Search for the cell housing the specified text and yield its (x, y) center coordinate. 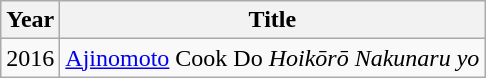
Ajinomoto Cook Do Hoikōrō Nakunaru yo (272, 58)
Title (272, 20)
2016 (30, 58)
Year (30, 20)
